Detect which cell encompasses the target text, then output its (x, y) center coordinate. 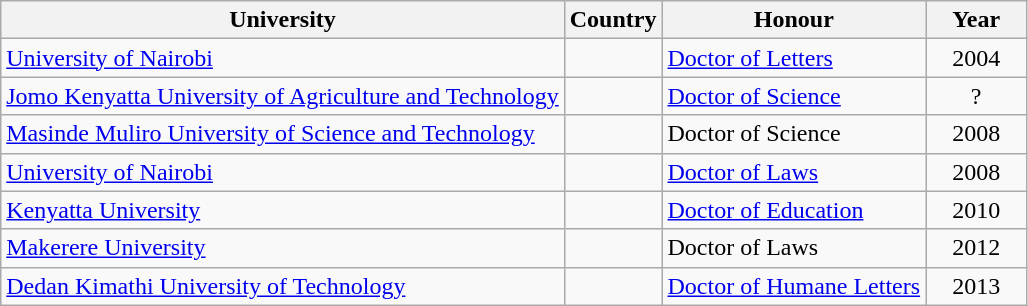
Masinde Muliro University of Science and Technology (282, 134)
Doctor of Humane Letters (794, 286)
Jomo Kenyatta University of Agriculture and Technology (282, 96)
Kenyatta University (282, 210)
Doctor of Letters (794, 58)
2012 (976, 248)
Year (976, 20)
2004 (976, 58)
? (976, 96)
Country (613, 20)
Doctor of Education (794, 210)
University (282, 20)
2010 (976, 210)
2013 (976, 286)
Honour (794, 20)
Dedan Kimathi University of Technology (282, 286)
Makerere University (282, 248)
